Search for the cell housing the specified text and yield its [X, Y] center coordinate. 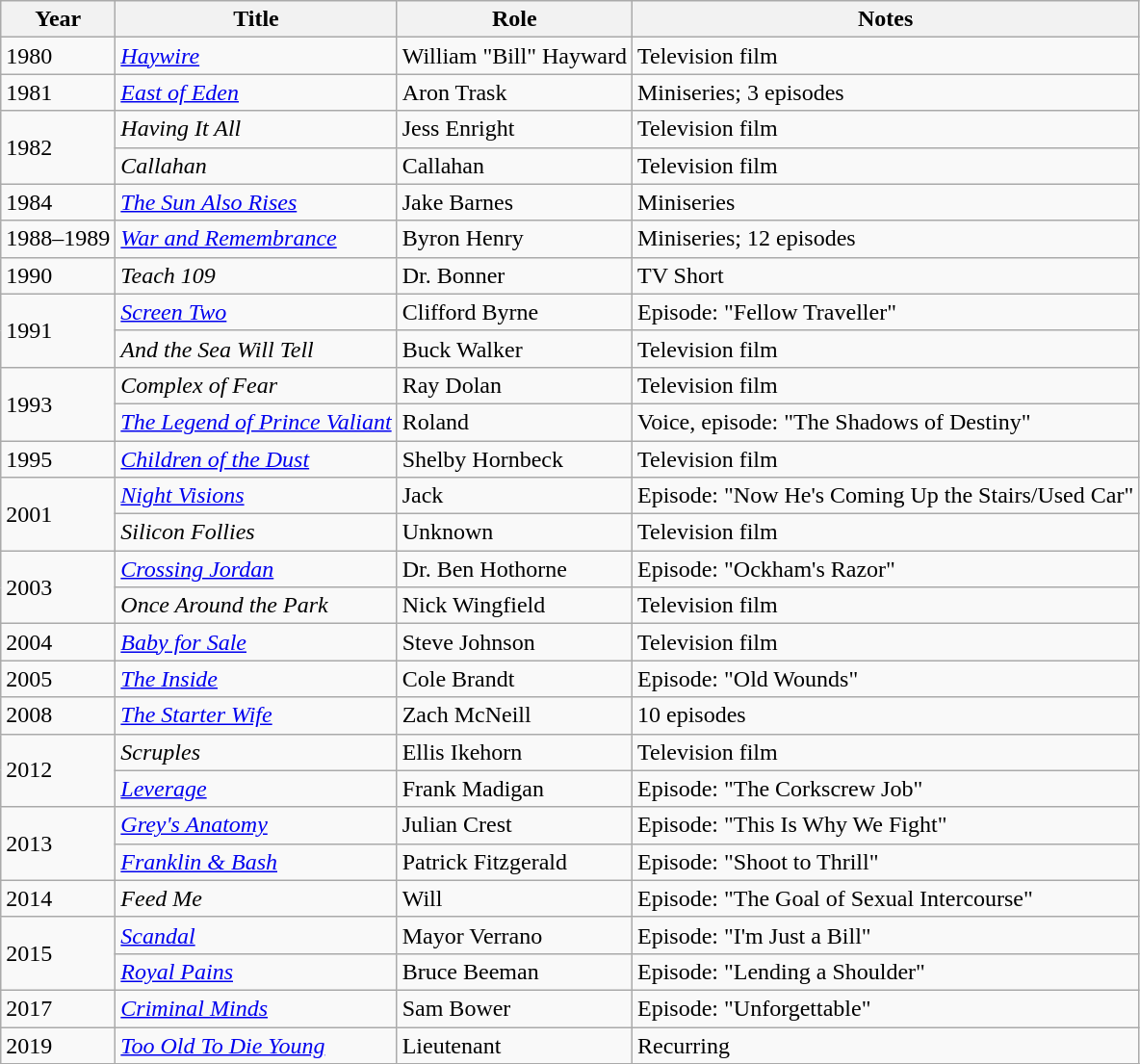
Jake Barnes [514, 202]
Patrick Fitzgerald [514, 862]
The Inside [256, 679]
1991 [58, 330]
Cole Brandt [514, 679]
1984 [58, 202]
Episode: "Fellow Traveller" [885, 312]
1995 [58, 459]
Nick Wingfield [514, 606]
Role [514, 19]
1993 [58, 403]
2013 [58, 843]
The Legend of Prince Valiant [256, 422]
Grey's Anatomy [256, 825]
Leverage [256, 789]
Dr. Bonner [514, 275]
2008 [58, 715]
Byron Henry [514, 239]
Jess Enright [514, 129]
2015 [58, 953]
2004 [58, 642]
Title [256, 19]
Dr. Ben Hothorne [514, 569]
Ellis Ikehorn [514, 752]
Lieutenant [514, 1045]
Frank Madigan [514, 789]
Episode: "Unforgettable" [885, 1008]
Ray Dolan [514, 385]
Miniseries; 3 episodes [885, 92]
Shelby Hornbeck [514, 459]
Episode: "Lending a Shoulder" [885, 972]
The Starter Wife [256, 715]
The Sun Also Rises [256, 202]
2017 [58, 1008]
Episode: "The Goal of Sexual Intercourse" [885, 898]
Haywire [256, 56]
Too Old To Die Young [256, 1045]
Recurring [885, 1045]
Jack [514, 496]
1981 [58, 92]
Screen Two [256, 312]
Voice, episode: "The Shadows of Destiny" [885, 422]
Year [58, 19]
Silicon Follies [256, 532]
Criminal Minds [256, 1008]
Zach McNeill [514, 715]
Franklin & Bash [256, 862]
Miniseries [885, 202]
Episode: "Now He's Coming Up the Stairs/Used Car" [885, 496]
1980 [58, 56]
TV Short [885, 275]
10 episodes [885, 715]
Episode: "Old Wounds" [885, 679]
Mayor Verrano [514, 935]
Sam Bower [514, 1008]
1982 [58, 147]
Episode: "Shoot to Thrill" [885, 862]
Once Around the Park [256, 606]
Scandal [256, 935]
Julian Crest [514, 825]
Scruples [256, 752]
2014 [58, 898]
Night Visions [256, 496]
Episode: "The Corkscrew Job" [885, 789]
Crossing Jordan [256, 569]
2019 [58, 1045]
War and Remembrance [256, 239]
Unknown [514, 532]
Feed Me [256, 898]
Complex of Fear [256, 385]
2003 [58, 587]
Notes [885, 19]
2012 [58, 770]
Royal Pains [256, 972]
Baby for Sale [256, 642]
Aron Trask [514, 92]
Episode: "This Is Why We Fight" [885, 825]
William "Bill" Hayward [514, 56]
Having It All [256, 129]
Buck Walker [514, 349]
And the Sea Will Tell [256, 349]
Miniseries; 12 episodes [885, 239]
1988–1989 [58, 239]
2001 [58, 514]
East of Eden [256, 92]
Clifford Byrne [514, 312]
1990 [58, 275]
Children of the Dust [256, 459]
Steve Johnson [514, 642]
Bruce Beeman [514, 972]
Teach 109 [256, 275]
Episode: "Ockham's Razor" [885, 569]
Episode: "I'm Just a Bill" [885, 935]
Roland [514, 422]
2005 [58, 679]
Will [514, 898]
